Identify which cell holds the provided text, then report its [X, Y] central coordinate. 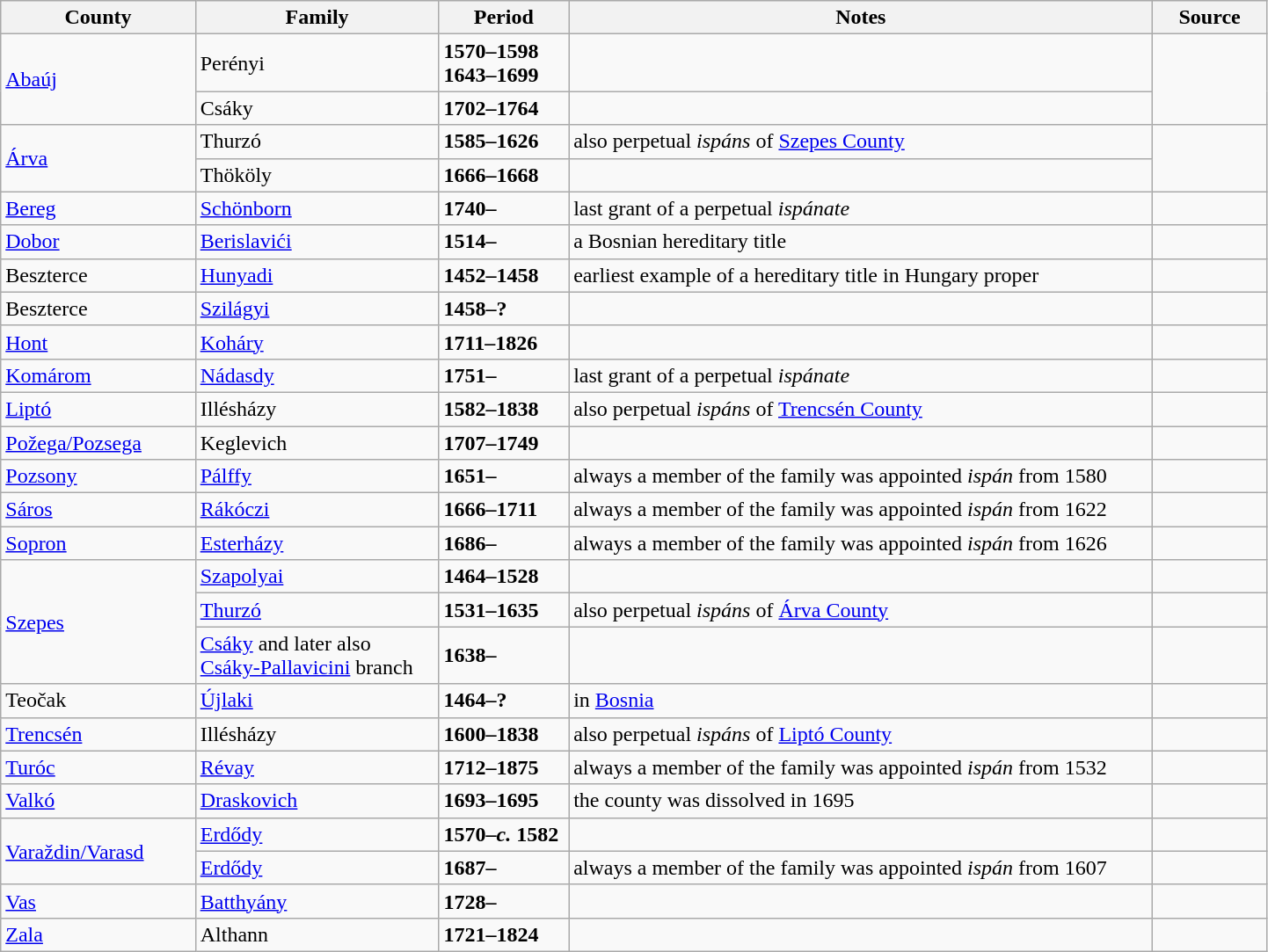
also perpetual ispáns of Szepes County [861, 142]
1651– [504, 476]
Požega/Pozsega [98, 442]
Batthyány [317, 901]
1686– [504, 543]
1693–1695 [504, 801]
Vas [98, 901]
Révay [317, 767]
always a member of the family was appointed ispán from 1622 [861, 510]
always a member of the family was appointed ispán from 1607 [861, 868]
Csáky [317, 108]
1570–15981643–1699 [504, 63]
1687– [504, 868]
always a member of the family was appointed ispán from 1626 [861, 543]
1638– [504, 656]
1751– [504, 375]
Thököly [317, 175]
Schönborn [317, 208]
Teočak [98, 701]
Újlaki [317, 701]
1464–? [504, 701]
Csáky and later also Csáky-Pallavicini branch [317, 656]
in Bosnia [861, 701]
Komárom [98, 375]
1452–1458 [504, 275]
1464–1528 [504, 577]
Szepes [98, 622]
1666–1668 [504, 175]
Keglevich [317, 442]
1585–1626 [504, 142]
Hont [98, 342]
also perpetual ispáns of Liptó County [861, 734]
Árva [98, 158]
always a member of the family was appointed ispán from 1532 [861, 767]
Esterházy [317, 543]
always a member of the family was appointed ispán from 1580 [861, 476]
Draskovich [317, 801]
Dobor [98, 242]
1600–1838 [504, 734]
Pozsony [98, 476]
Rákóczi [317, 510]
Sáros [98, 510]
1582–1838 [504, 409]
Zala [98, 934]
1514– [504, 242]
Nádasdy [317, 375]
Szilágyi [317, 309]
Sopron [98, 543]
Trencsén [98, 734]
Notes [861, 18]
also perpetual ispáns of Trencsén County [861, 409]
also perpetual ispáns of Árva County [861, 610]
a Bosnian hereditary title [861, 242]
1702–1764 [504, 108]
Period [504, 18]
1721–1824 [504, 934]
Perényi [317, 63]
1707–1749 [504, 442]
1711–1826 [504, 342]
Berislavići [317, 242]
Pálffy [317, 476]
1531–1635 [504, 610]
Turóc [98, 767]
Valkó [98, 801]
Althann [317, 934]
1728– [504, 901]
the county was dissolved in 1695 [861, 801]
Hunyadi [317, 275]
earliest example of a hereditary title in Hungary proper [861, 275]
1666–1711 [504, 510]
Szapolyai [317, 577]
Bereg [98, 208]
Liptó [98, 409]
1570–c. 1582 [504, 834]
Family [317, 18]
1712–1875 [504, 767]
Source [1210, 18]
1458–? [504, 309]
County [98, 18]
Varaždin/Varasd [98, 851]
Koháry [317, 342]
Abaúj [98, 79]
1740– [504, 208]
